Return the (X, Y) coordinate for the center point of the cell that contains the specified text.  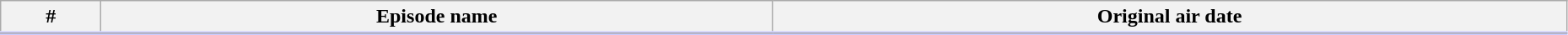
Original air date (1170, 17)
# (51, 17)
Episode name (437, 17)
